Return the (x, y) coordinate for the center point of the cell that contains the specified text.  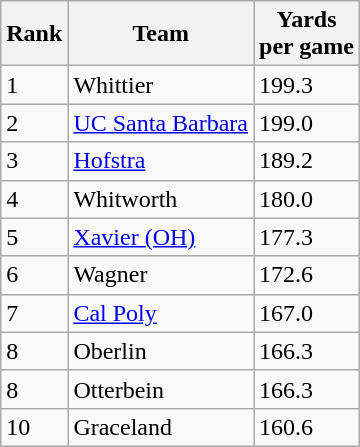
Hofstra (161, 161)
Rank (34, 34)
5 (34, 237)
Oberlin (161, 351)
Xavier (OH) (161, 237)
199.0 (307, 123)
Whittier (161, 85)
177.3 (307, 237)
UC Santa Barbara (161, 123)
6 (34, 275)
167.0 (307, 313)
Wagner (161, 275)
Team (161, 34)
160.6 (307, 427)
189.2 (307, 161)
Whitworth (161, 199)
10 (34, 427)
Yardsper game (307, 34)
Graceland (161, 427)
180.0 (307, 199)
2 (34, 123)
172.6 (307, 275)
Cal Poly (161, 313)
4 (34, 199)
7 (34, 313)
3 (34, 161)
Otterbein (161, 389)
1 (34, 85)
199.3 (307, 85)
